Pinpoint the cell where the given text exists, returning its (x, y) midpoint coordinate. 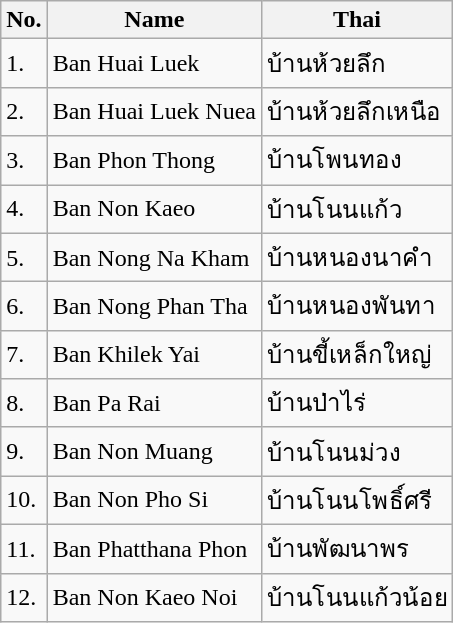
Ban Nong Phan Tha (154, 306)
บ้านโนนม่วง (356, 452)
Ban Huai Luek (154, 64)
Ban Phatthana Phon (154, 548)
2. (24, 112)
Thai (356, 20)
7. (24, 354)
Ban Nong Na Kham (154, 258)
Ban Non Kaeo (154, 208)
บ้านพัฒนาพร (356, 548)
No. (24, 20)
บ้านขี้เหล็กใหญ่ (356, 354)
บ้านโนนแก้ว (356, 208)
11. (24, 548)
Ban Non Pho Si (154, 500)
8. (24, 404)
บ้านโนนแก้วน้อย (356, 598)
9. (24, 452)
Ban Khilek Yai (154, 354)
3. (24, 160)
บ้านโนนโพธิ์ศรี (356, 500)
1. (24, 64)
Ban Huai Luek Nuea (154, 112)
บ้านห้วยลึก (356, 64)
บ้านป่าไร่ (356, 404)
6. (24, 306)
Ban Pa Rai (154, 404)
บ้านหนองพันทา (356, 306)
บ้านหนองนาคำ (356, 258)
10. (24, 500)
Ban Non Kaeo Noi (154, 598)
บ้านห้วยลึกเหนือ (356, 112)
12. (24, 598)
Name (154, 20)
บ้านโพนทอง (356, 160)
Ban Non Muang (154, 452)
5. (24, 258)
4. (24, 208)
Ban Phon Thong (154, 160)
